Identify which cell holds the provided text, then report its (x, y) central coordinate. 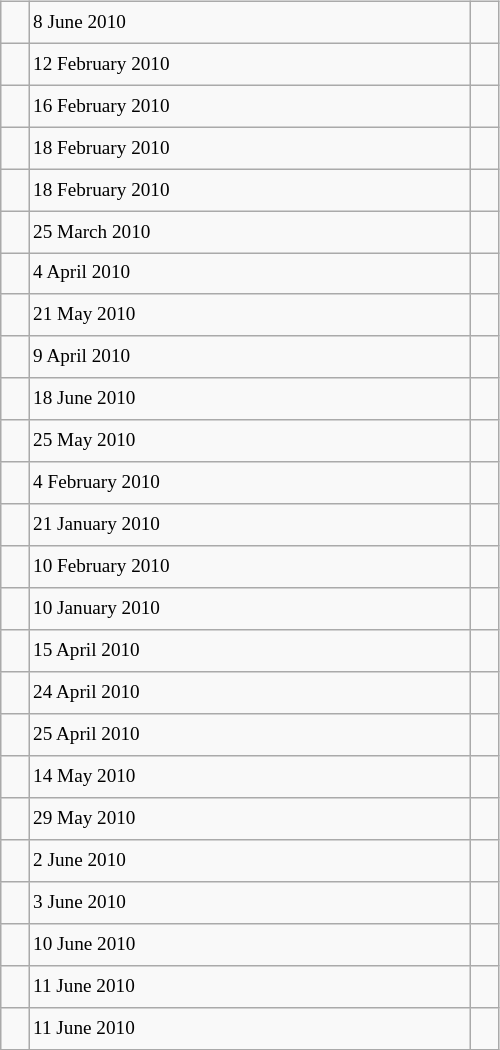
10 February 2010 (249, 567)
4 April 2010 (249, 274)
15 April 2010 (249, 651)
12 February 2010 (249, 64)
3 June 2010 (249, 902)
10 June 2010 (249, 944)
14 May 2010 (249, 777)
10 January 2010 (249, 609)
2 June 2010 (249, 861)
4 February 2010 (249, 483)
18 June 2010 (249, 399)
25 May 2010 (249, 441)
21 May 2010 (249, 315)
25 March 2010 (249, 232)
8 June 2010 (249, 22)
25 April 2010 (249, 735)
29 May 2010 (249, 819)
16 February 2010 (249, 106)
9 April 2010 (249, 357)
24 April 2010 (249, 693)
21 January 2010 (249, 525)
